Pinpoint the cell where the given text exists, returning its [x, y] midpoint coordinate. 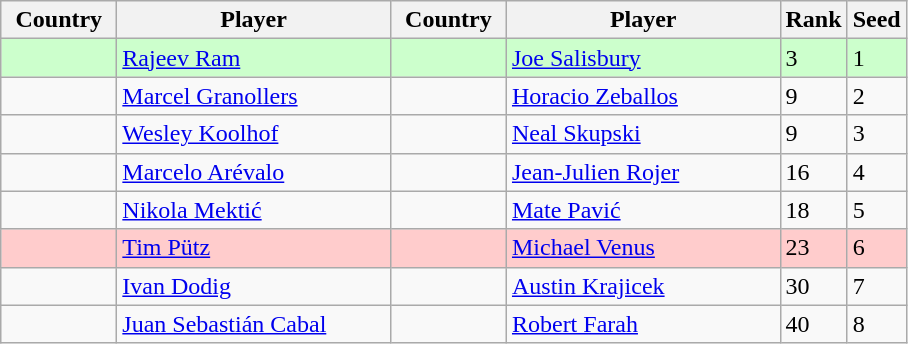
Tim Pütz [254, 248]
6 [876, 248]
Horacio Zeballos [643, 96]
8 [876, 324]
Nikola Mektić [254, 210]
30 [814, 286]
5 [876, 210]
Marcel Granollers [254, 96]
Rank [814, 20]
16 [814, 172]
Mate Pavić [643, 210]
Jean-Julien Rojer [643, 172]
Michael Venus [643, 248]
23 [814, 248]
1 [876, 58]
40 [814, 324]
Juan Sebastián Cabal [254, 324]
Neal Skupski [643, 134]
18 [814, 210]
4 [876, 172]
Ivan Dodig [254, 286]
Marcelo Arévalo [254, 172]
2 [876, 96]
Rajeev Ram [254, 58]
Robert Farah [643, 324]
Joe Salisbury [643, 58]
Wesley Koolhof [254, 134]
Seed [876, 20]
7 [876, 286]
Austin Krajicek [643, 286]
